Scan for the cell matching the given text and deliver its [X, Y] coordinate at center. 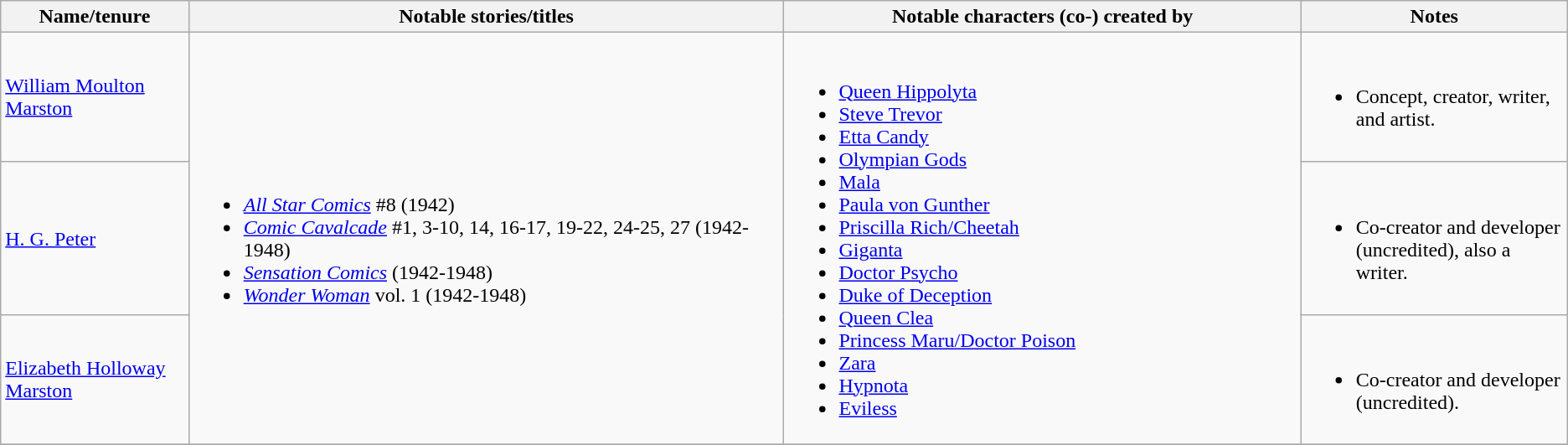
Notable characters (co-) created by [1042, 17]
Co-creator and developer (uncredited), also a writer. [1434, 238]
Name/tenure [95, 17]
All Star Comics #8 (1942)Comic Cavalcade #1, 3-10, 14, 16-17, 19-22, 24-25, 27 (1942-1948)Sensation Comics (1942-1948)Wonder Woman vol. 1 (1942-1948) [486, 238]
Co-creator and developer (uncredited). [1434, 380]
Concept, creator, writer, and artist. [1434, 97]
Notable stories/titles [486, 17]
H. G. Peter [95, 238]
Notes [1434, 17]
William Moulton Marston [95, 97]
Elizabeth Holloway Marston [95, 380]
